Capture the cell that displays the provided text and extract its (x, y) central coordinate. 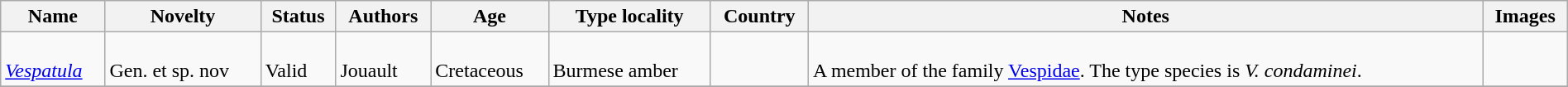
Notes (1145, 17)
Images (1525, 17)
A member of the family Vespidae. The type species is V. condaminei. (1145, 60)
Gen. et sp. nov (183, 60)
Authors (384, 17)
Burmese amber (629, 60)
Name (53, 17)
Status (298, 17)
Age (490, 17)
Type locality (629, 17)
Jouault (384, 60)
Vespatula (53, 60)
Country (759, 17)
Valid (298, 60)
Cretaceous (490, 60)
Novelty (183, 17)
